Capture the cell that displays the provided text and extract its [X, Y] central coordinate. 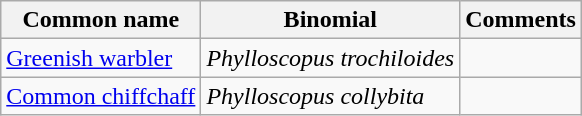
Common chiffchaff [101, 96]
Phylloscopus collybita [330, 96]
Comments [521, 20]
Phylloscopus trochiloides [330, 58]
Common name [101, 20]
Greenish warbler [101, 58]
Binomial [330, 20]
